Return the (X, Y) coordinate for the center point of the cell that contains the specified text.  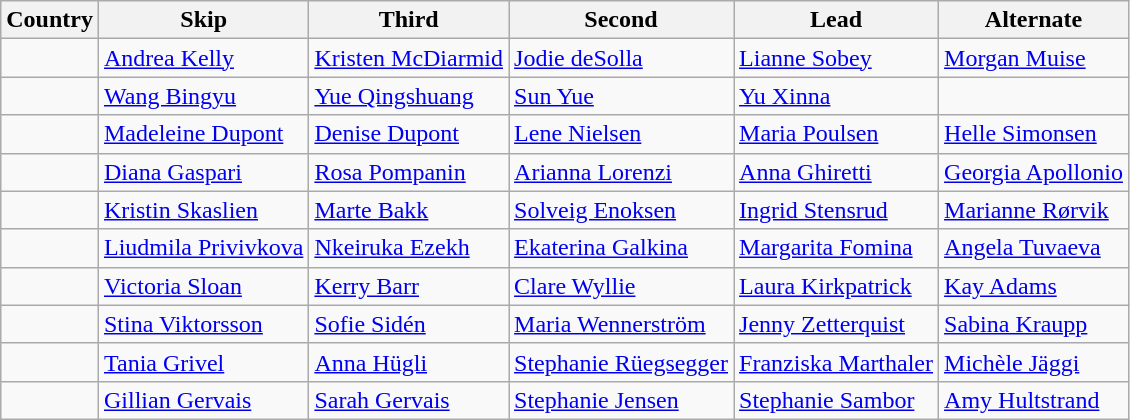
Andrea Kelly (203, 58)
Kerry Barr (409, 286)
Sarah Gervais (409, 400)
Angela Tuvaeva (1034, 248)
Denise Dupont (409, 134)
Amy Hultstrand (1034, 400)
Ekaterina Galkina (622, 248)
Yue Qingshuang (409, 96)
Skip (203, 20)
Jenny Zetterquist (836, 324)
Solveig Enoksen (622, 210)
Sabina Kraupp (1034, 324)
Stina Viktorsson (203, 324)
Madeleine Dupont (203, 134)
Franziska Marthaler (836, 362)
Country (50, 20)
Laura Kirkpatrick (836, 286)
Lene Nielsen (622, 134)
Alternate (1034, 20)
Yu Xinna (836, 96)
Arianna Lorenzi (622, 172)
Kay Adams (1034, 286)
Tania Grivel (203, 362)
Third (409, 20)
Anna Hügli (409, 362)
Lianne Sobey (836, 58)
Marte Bakk (409, 210)
Marianne Rørvik (1034, 210)
Maria Poulsen (836, 134)
Kristen McDiarmid (409, 58)
Michèle Jäggi (1034, 362)
Gillian Gervais (203, 400)
Victoria Sloan (203, 286)
Rosa Pompanin (409, 172)
Lead (836, 20)
Nkeiruka Ezekh (409, 248)
Georgia Apollonio (1034, 172)
Morgan Muise (1034, 58)
Wang Bingyu (203, 96)
Margarita Fomina (836, 248)
Diana Gaspari (203, 172)
Ingrid Stensrud (836, 210)
Jodie deSolla (622, 58)
Stephanie Jensen (622, 400)
Anna Ghiretti (836, 172)
Helle Simonsen (1034, 134)
Stephanie Sambor (836, 400)
Maria Wennerström (622, 324)
Kristin Skaslien (203, 210)
Clare Wyllie (622, 286)
Liudmila Privivkova (203, 248)
Sun Yue (622, 96)
Sofie Sidén (409, 324)
Stephanie Rüegsegger (622, 362)
Second (622, 20)
